From the cell containing the given text, extract its center point as [X, Y] coordinate. 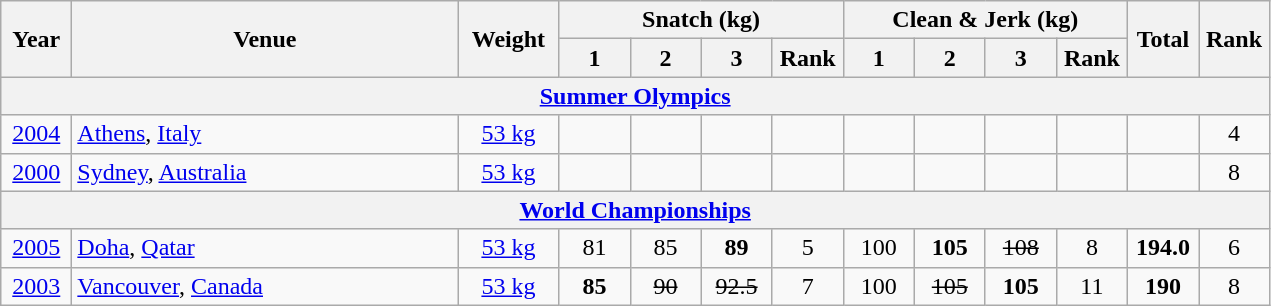
Sydney, Australia [265, 172]
Summer Olympics [636, 96]
2005 [36, 248]
108 [1020, 248]
World Championships [636, 210]
4 [1234, 134]
92.5 [736, 286]
7 [808, 286]
Venue [265, 39]
Vancouver, Canada [265, 286]
2000 [36, 172]
Year [36, 39]
90 [666, 286]
Total [1162, 39]
89 [736, 248]
81 [594, 248]
Doha, Qatar [265, 248]
11 [1092, 286]
5 [808, 248]
6 [1234, 248]
Clean & Jerk (kg) [985, 20]
Weight [508, 39]
Snatch (kg) [701, 20]
194.0 [1162, 248]
2004 [36, 134]
Athens, Italy [265, 134]
190 [1162, 286]
2003 [36, 286]
